Return (x, y) of the center of cell containing provided text 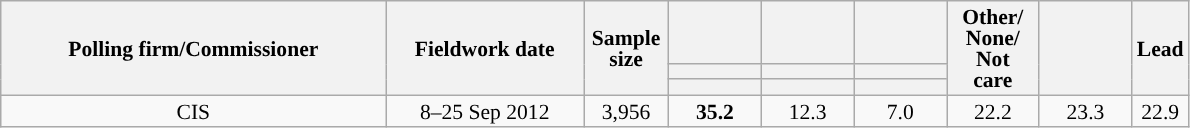
22.9 (1160, 110)
Other/None/Notcare (992, 48)
7.0 (900, 110)
Sample size (626, 48)
22.2 (992, 110)
Fieldwork date (485, 48)
Polling firm/Commissioner (194, 48)
35.2 (716, 110)
Lead (1160, 48)
3,956 (626, 110)
12.3 (808, 110)
8–25 Sep 2012 (485, 110)
CIS (194, 110)
23.3 (1086, 110)
